Detect which cell encompasses the target text, then output its (X, Y) center coordinate. 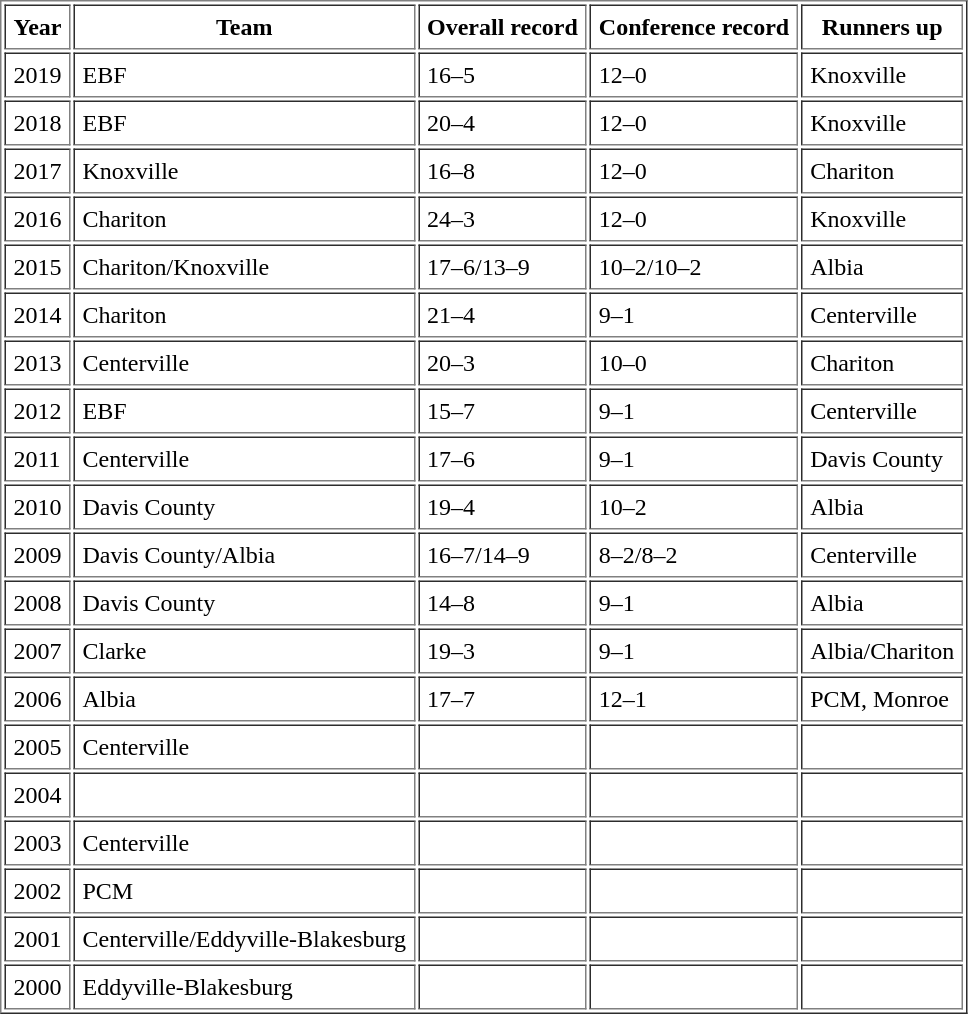
8–2/8–2 (694, 554)
14–8 (502, 602)
10–0 (694, 362)
Albia/Chariton (882, 650)
PCM, Monroe (882, 698)
15–7 (502, 410)
2001 (37, 938)
17–6 (502, 458)
Eddyville-Blakesburg (244, 986)
10–2/10–2 (694, 266)
2003 (37, 842)
20–4 (502, 122)
21–4 (502, 314)
Chariton/Knoxville (244, 266)
2015 (37, 266)
19–4 (502, 506)
2017 (37, 170)
Team (244, 26)
2000 (37, 986)
17–7 (502, 698)
2013 (37, 362)
10–2 (694, 506)
17–6/13–9 (502, 266)
2007 (37, 650)
16–5 (502, 74)
16–8 (502, 170)
2004 (37, 794)
19–3 (502, 650)
Conference record (694, 26)
2012 (37, 410)
2019 (37, 74)
12–1 (694, 698)
2006 (37, 698)
Overall record (502, 26)
Davis County/Albia (244, 554)
2009 (37, 554)
2008 (37, 602)
16–7/14–9 (502, 554)
2018 (37, 122)
2002 (37, 890)
2016 (37, 218)
24–3 (502, 218)
Centerville/Eddyville-Blakesburg (244, 938)
2014 (37, 314)
20–3 (502, 362)
2005 (37, 746)
2010 (37, 506)
Clarke (244, 650)
PCM (244, 890)
Year (37, 26)
2011 (37, 458)
Runners up (882, 26)
